Determine the [X, Y] coordinate at the center of the cell enclosing the given text.  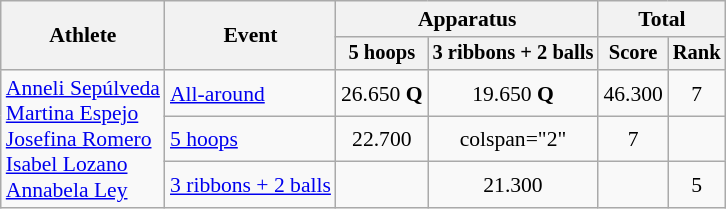
19.650 Q [514, 93]
Event [250, 36]
Total [662, 19]
21.300 [514, 185]
46.300 [632, 93]
22.700 [382, 139]
Apparatus [467, 19]
All-around [250, 93]
Rank [697, 54]
colspan="2" [514, 139]
26.650 Q [382, 93]
Athlete [83, 36]
5 [697, 185]
Score [632, 54]
Anneli SepúlvedaMartina EspejoJosefina RomeroIsabel LozanoAnnabela Ley [83, 139]
